Pinpoint the cell where the given text exists, returning its [X, Y] midpoint coordinate. 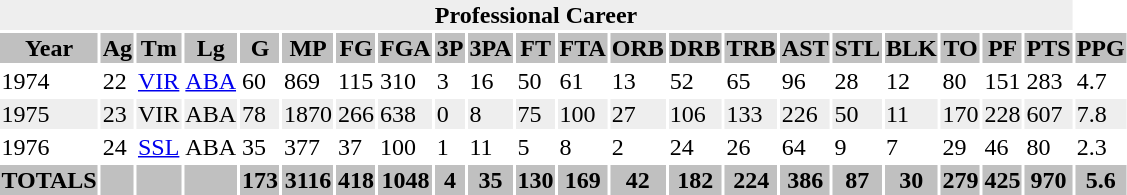
26 [751, 147]
1048 [406, 180]
29 [960, 147]
46 [1002, 147]
PF [1002, 48]
0 [450, 114]
224 [751, 180]
5 [536, 147]
4.7 [1100, 81]
638 [406, 114]
173 [260, 180]
4 [450, 180]
Ag [117, 48]
12 [911, 81]
283 [1048, 81]
1975 [49, 114]
386 [805, 180]
115 [356, 81]
27 [638, 114]
23 [117, 114]
Year [49, 48]
PPG [1100, 48]
64 [805, 147]
3PA [490, 48]
FTA [582, 48]
MP [308, 48]
PTS [1048, 48]
5.6 [1100, 180]
37 [356, 147]
151 [1002, 81]
SSL [158, 147]
170 [960, 114]
169 [582, 180]
78 [260, 114]
9 [857, 147]
96 [805, 81]
61 [582, 81]
16 [490, 81]
G [260, 48]
182 [695, 180]
425 [1002, 180]
Tm [158, 48]
42 [638, 180]
52 [695, 81]
3116 [308, 180]
28 [857, 81]
7 [911, 147]
TO [960, 48]
TOTALS [49, 180]
75 [536, 114]
2 [638, 147]
30 [911, 180]
2.3 [1100, 147]
FGA [406, 48]
869 [308, 81]
377 [308, 147]
1974 [49, 81]
1976 [49, 147]
226 [805, 114]
3 [450, 81]
13 [638, 81]
279 [960, 180]
Professional Career [536, 15]
ORB [638, 48]
AST [805, 48]
133 [751, 114]
1870 [308, 114]
3P [450, 48]
FT [536, 48]
BLK [911, 48]
DRB [695, 48]
87 [857, 180]
22 [117, 81]
60 [260, 81]
Lg [211, 48]
607 [1048, 114]
FG [356, 48]
STL [857, 48]
130 [536, 180]
7.8 [1100, 114]
65 [751, 81]
1 [450, 147]
418 [356, 180]
TRB [751, 48]
310 [406, 81]
228 [1002, 114]
266 [356, 114]
106 [695, 114]
970 [1048, 180]
